Search for the cell housing the specified text and yield its [x, y] center coordinate. 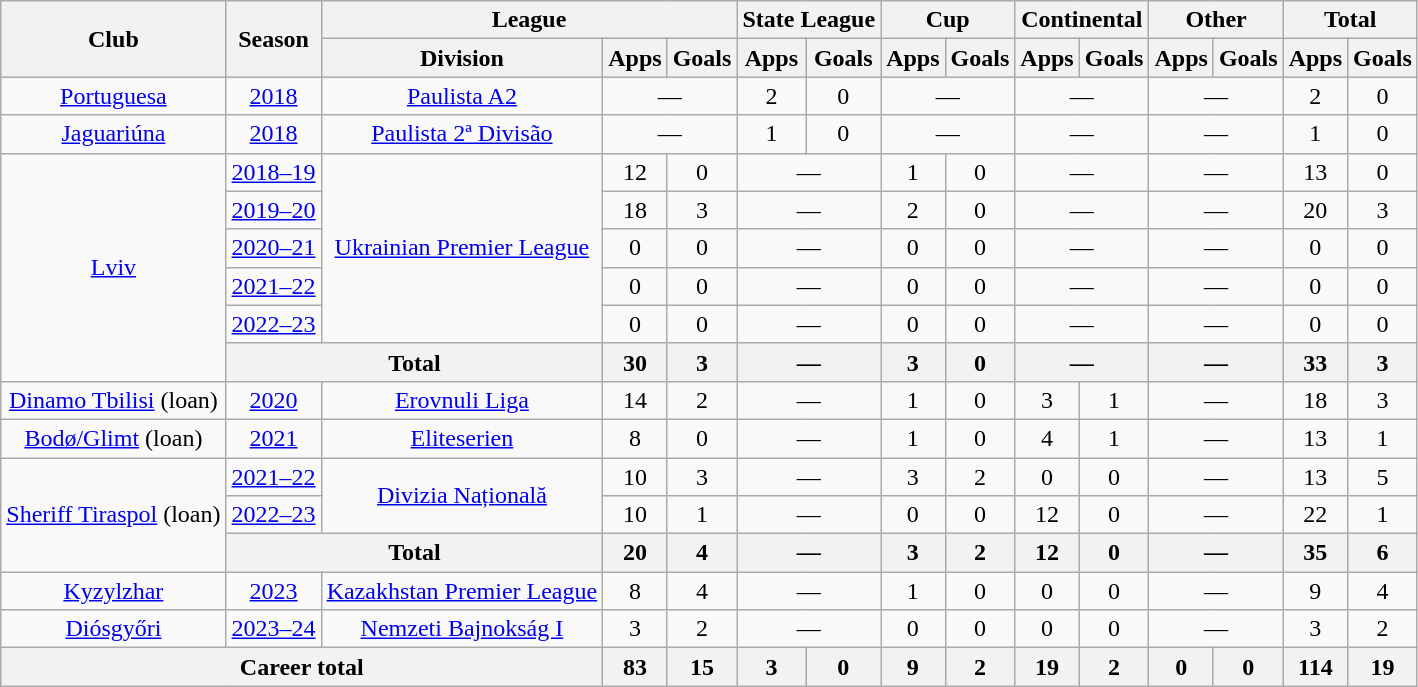
State League [809, 20]
Portuguesa [114, 96]
33 [1315, 362]
Season [274, 39]
Diósgyőri [114, 629]
Sheriff Tiraspol (loan) [114, 515]
22 [1315, 515]
2018–19 [274, 172]
14 [635, 400]
Cup [948, 20]
114 [1315, 667]
35 [1315, 553]
Divizia Națională [462, 496]
Kazakhstan Premier League [462, 591]
Jaguariúna [114, 134]
Kyzylzhar [114, 591]
Paulista A2 [462, 96]
2021 [274, 438]
30 [635, 362]
2023 [274, 591]
6 [1383, 553]
Dinamo Tbilisi (loan) [114, 400]
2020–21 [274, 248]
Ukrainian Premier League [462, 248]
Continental [1082, 20]
Eliteserien [462, 438]
2023–24 [274, 629]
League [529, 20]
Lviv [114, 267]
Club [114, 39]
Other [1216, 20]
Erovnuli Liga [462, 400]
83 [635, 667]
Career total [302, 667]
Paulista 2ª Divisão [462, 134]
5 [1383, 477]
2019–20 [274, 210]
Division [462, 58]
2020 [274, 400]
Nemzeti Bajnokság I [462, 629]
Bodø/Glimt (loan) [114, 438]
15 [702, 667]
